Pinpoint the cell where the given text exists, returning its (X, Y) midpoint coordinate. 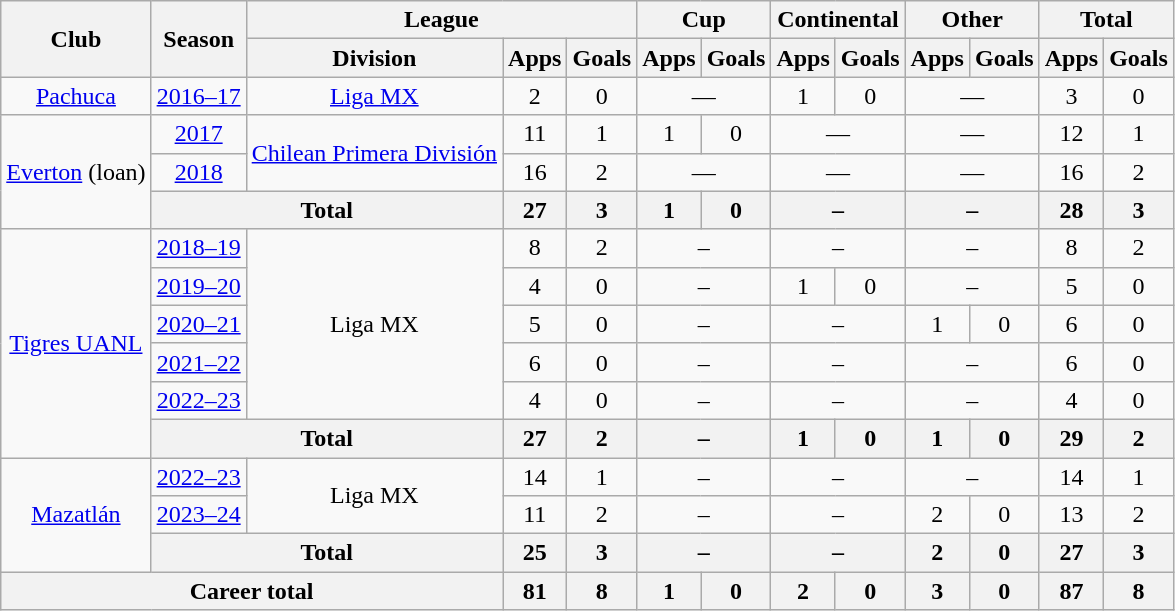
Chilean Primera División (374, 153)
Other (972, 20)
Division (374, 58)
2020–21 (198, 324)
2018 (198, 172)
12 (1071, 134)
Everton (loan) (76, 172)
81 (535, 591)
87 (1071, 591)
Tigres UANL (76, 343)
13 (1071, 515)
Season (198, 39)
Mazatlán (76, 515)
2023–24 (198, 515)
2018–19 (198, 248)
29 (1071, 438)
2021–22 (198, 362)
28 (1071, 210)
Cup (704, 20)
2019–20 (198, 286)
League (442, 20)
25 (535, 553)
2016–17 (198, 96)
Continental (838, 20)
2017 (198, 134)
Career total (252, 591)
Pachuca (76, 96)
Club (76, 39)
